Search for the cell housing the specified text and yield its [X, Y] center coordinate. 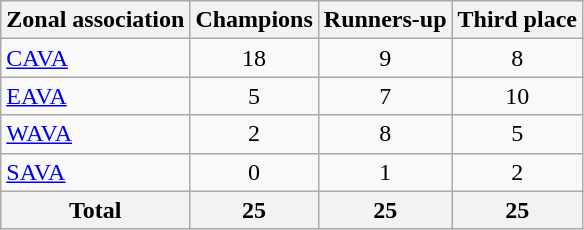
SAVA [96, 172]
WAVA [96, 134]
Runners-up [385, 20]
CAVA [96, 58]
7 [385, 96]
10 [517, 96]
Champions [254, 20]
9 [385, 58]
0 [254, 172]
EAVA [96, 96]
Zonal association [96, 20]
Total [96, 210]
18 [254, 58]
1 [385, 172]
Third place [517, 20]
